Locate the cell with the specified text and output its (x, y) center coordinate. 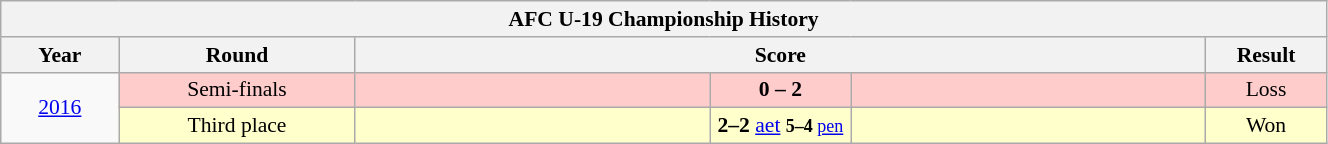
AFC U-19 Championship History (664, 19)
Won (1266, 126)
2016 (60, 108)
Third place (237, 126)
2–2 aet 5–4 pen (781, 126)
Score (780, 55)
Semi-finals (237, 90)
Loss (1266, 90)
Round (237, 55)
Year (60, 55)
0 – 2 (781, 90)
Result (1266, 55)
